Locate the cell with the specified text and output its (x, y) center coordinate. 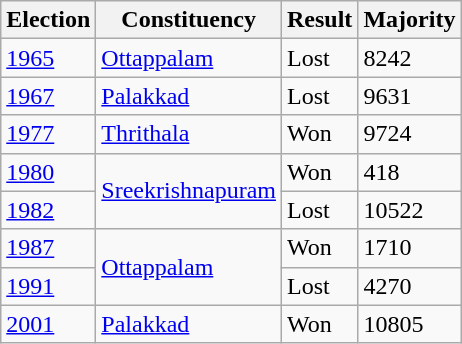
1991 (48, 286)
9631 (410, 96)
1987 (48, 248)
Election (48, 20)
Constituency (189, 20)
10805 (410, 324)
1982 (48, 210)
1710 (410, 248)
1967 (48, 96)
1980 (48, 172)
Sreekrishnapuram (189, 191)
1977 (48, 134)
8242 (410, 58)
2001 (48, 324)
4270 (410, 286)
Thrithala (189, 134)
10522 (410, 210)
Majority (410, 20)
9724 (410, 134)
Result (319, 20)
418 (410, 172)
1965 (48, 58)
